Search for the cell housing the specified text and yield its (X, Y) center coordinate. 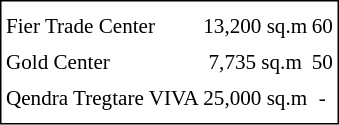
25,000 sq.m (255, 99)
Fier Trade Center (102, 26)
- (322, 99)
Gold Center (102, 63)
Qendra Tregtare VIVA (102, 99)
60 (322, 26)
13,200 sq.m (255, 26)
7,735 sq.m (255, 63)
50 (322, 63)
